Provide the (X, Y) coordinate of the cell's center where the given text is located.  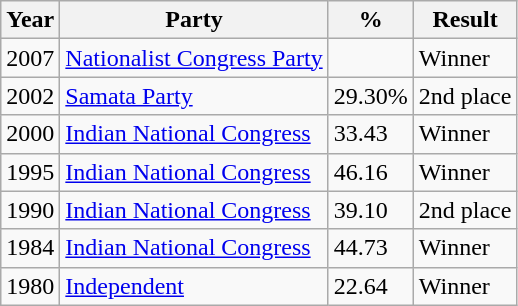
39.10 (370, 210)
Party (194, 20)
Nationalist Congress Party (194, 58)
2002 (30, 96)
Samata Party (194, 96)
Year (30, 20)
1990 (30, 210)
46.16 (370, 172)
1995 (30, 172)
1980 (30, 286)
2000 (30, 134)
33.43 (370, 134)
29.30% (370, 96)
2007 (30, 58)
Independent (194, 286)
44.73 (370, 248)
% (370, 20)
1984 (30, 248)
22.64 (370, 286)
Result (465, 20)
